Scan for the cell matching the given text and deliver its [x, y] coordinate at center. 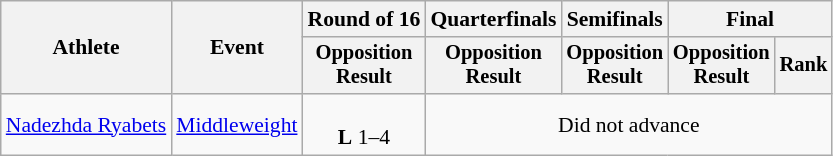
Rank [804, 66]
Quarterfinals [493, 19]
Event [236, 48]
Round of 16 [364, 19]
Semifinals [614, 19]
Athlete [86, 48]
Did not advance [628, 124]
Middleweight [236, 124]
Nadezhda Ryabets [86, 124]
L 1–4 [364, 124]
Final [750, 19]
